Pinpoint the cell where the given text exists, returning its [X, Y] midpoint coordinate. 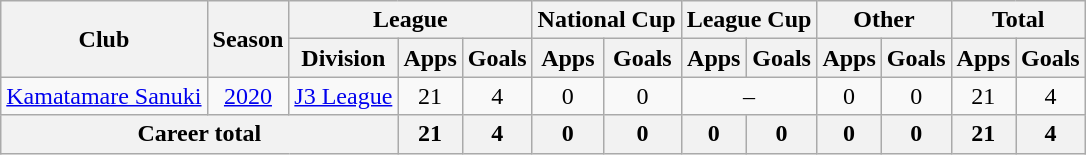
2020 [248, 96]
League Cup [749, 20]
J3 League [344, 96]
Season [248, 39]
National Cup [606, 20]
Kamatamare Sanuki [104, 96]
Division [344, 58]
League [410, 20]
Career total [200, 134]
Other [884, 20]
Total [1018, 20]
Club [104, 39]
– [749, 96]
